Return the [X, Y] coordinate for the center point of the cell that contains the specified text.  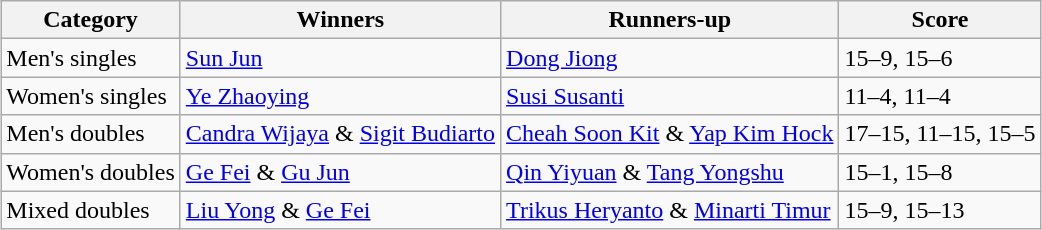
Runners-up [670, 20]
Women's singles [90, 96]
Men's doubles [90, 134]
Men's singles [90, 58]
15–1, 15–8 [940, 172]
Sun Jun [340, 58]
Candra Wijaya & Sigit Budiarto [340, 134]
Women's doubles [90, 172]
15–9, 15–6 [940, 58]
Liu Yong & Ge Fei [340, 210]
Trikus Heryanto & Minarti Timur [670, 210]
Ye Zhaoying [340, 96]
Ge Fei & Gu Jun [340, 172]
Winners [340, 20]
17–15, 11–15, 15–5 [940, 134]
11–4, 11–4 [940, 96]
Score [940, 20]
Dong Jiong [670, 58]
Category [90, 20]
Cheah Soon Kit & Yap Kim Hock [670, 134]
15–9, 15–13 [940, 210]
Mixed doubles [90, 210]
Susi Susanti [670, 96]
Qin Yiyuan & Tang Yongshu [670, 172]
